Locate the cell with the specified text and output its [x, y] center coordinate. 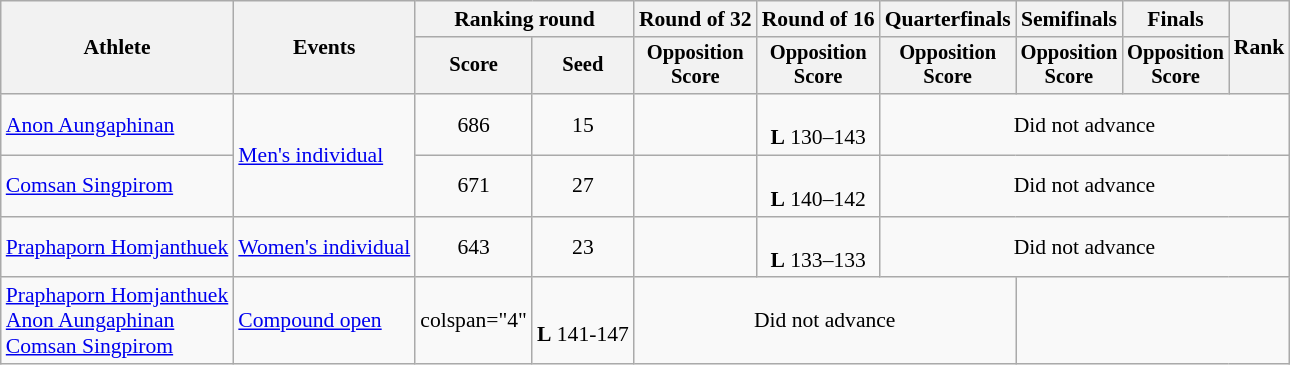
Women's individual [324, 248]
Finals [1176, 19]
Score [474, 66]
Compound open [324, 322]
Semifinals [1070, 19]
27 [583, 186]
L 133–133 [818, 248]
colspan="4" [474, 322]
Ranking round [524, 19]
Round of 32 [696, 19]
L 140–142 [818, 186]
Round of 16 [818, 19]
L 141-147 [583, 322]
Anon Aungaphinan [118, 124]
643 [474, 248]
L 130–143 [818, 124]
Praphaporn Homjanthuek [118, 248]
23 [583, 248]
Rank [1260, 48]
15 [583, 124]
Events [324, 48]
Athlete [118, 48]
671 [474, 186]
686 [474, 124]
Quarterfinals [948, 19]
Praphaporn HomjanthuekAnon AungaphinanComsan Singpirom [118, 322]
Men's individual [324, 155]
Seed [583, 66]
Comsan Singpirom [118, 186]
